Provide the [X, Y] coordinate of the cell's center where the given text is located.  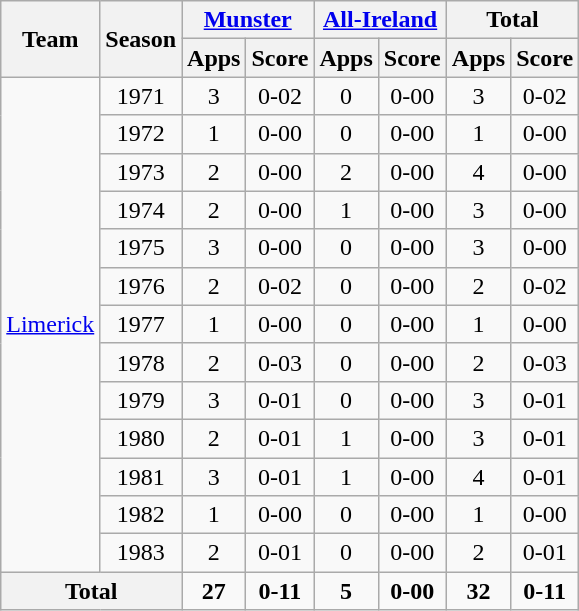
All-Ireland [380, 20]
1982 [141, 515]
1976 [141, 286]
1973 [141, 172]
1981 [141, 477]
1983 [141, 553]
32 [478, 591]
1979 [141, 400]
27 [214, 591]
1977 [141, 324]
1974 [141, 210]
Limerick [50, 324]
1975 [141, 248]
Team [50, 39]
5 [346, 591]
Season [141, 39]
1972 [141, 134]
1980 [141, 438]
1978 [141, 362]
Munster [248, 20]
1971 [141, 96]
